Return the (X, Y) coordinate for the center point of the cell that contains the specified text.  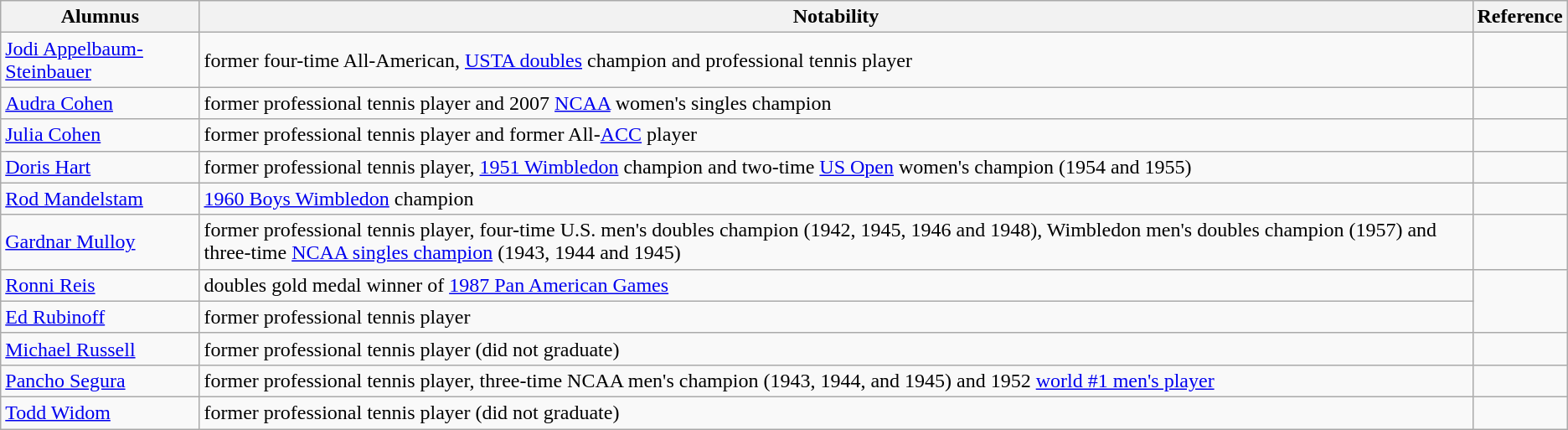
1960 Boys Wimbledon champion (836, 199)
Julia Cohen (101, 135)
former professional tennis player, three-time NCAA men's champion (1943, 1944, and 1945) and 1952 world #1 men's player (836, 381)
former professional tennis player and former All-ACC player (836, 135)
Todd Widom (101, 412)
Doris Hart (101, 167)
Gardnar Mulloy (101, 241)
former four-time All-American, USTA doubles champion and professional tennis player (836, 60)
former professional tennis player and 2007 NCAA women's singles champion (836, 103)
Jodi Appelbaum-Steinbauer (101, 60)
Rod Mandelstam (101, 199)
Pancho Segura (101, 381)
Ronni Reis (101, 285)
Reference (1519, 17)
Alumnus (101, 17)
Michael Russell (101, 349)
Notability (836, 17)
former professional tennis player, 1951 Wimbledon champion and two-time US Open women's champion (1954 and 1955) (836, 167)
doubles gold medal winner of 1987 Pan American Games (836, 285)
former professional tennis player (836, 317)
Ed Rubinoff (101, 317)
Audra Cohen (101, 103)
